Output the (x, y) coordinate of the center of the cell containing the given text.  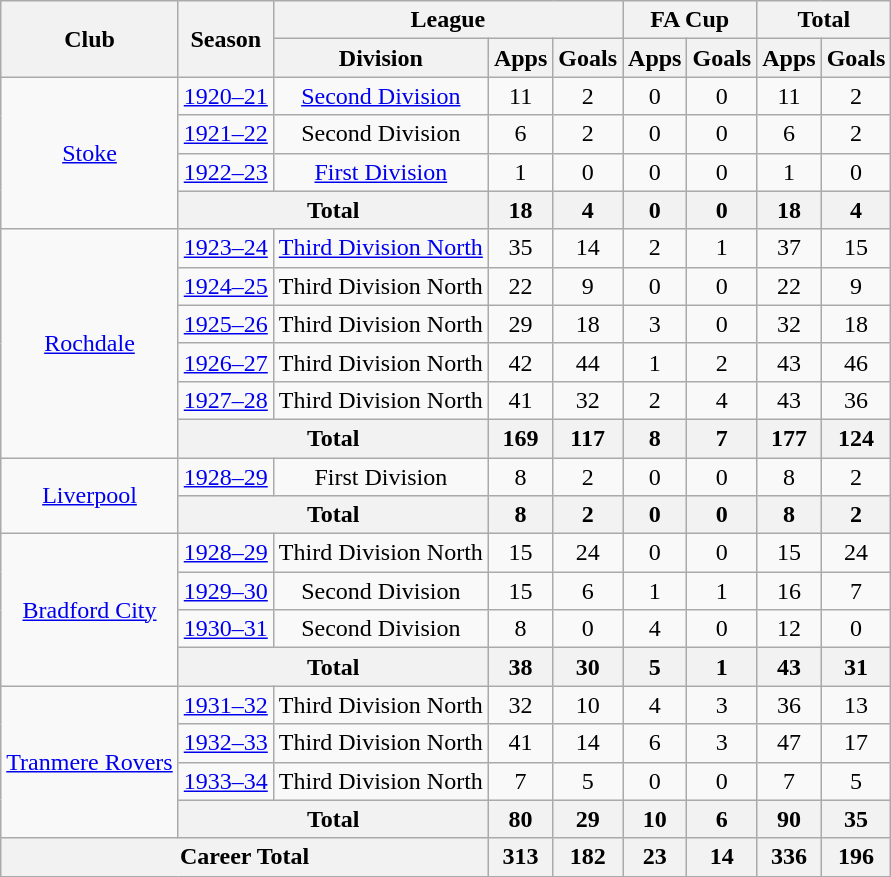
13 (856, 705)
Bradford City (90, 610)
80 (520, 819)
37 (789, 248)
182 (588, 857)
12 (789, 629)
336 (789, 857)
1922–23 (226, 172)
196 (856, 857)
177 (789, 438)
Club (90, 39)
117 (588, 438)
Season (226, 39)
1933–34 (226, 781)
FA Cup (690, 20)
46 (856, 362)
17 (856, 743)
16 (789, 591)
Tranmere Rovers (90, 762)
30 (588, 667)
42 (520, 362)
23 (655, 857)
1926–27 (226, 362)
Career Total (245, 857)
1920–21 (226, 96)
169 (520, 438)
1921–22 (226, 134)
1924–25 (226, 286)
313 (520, 857)
1925–26 (226, 324)
38 (520, 667)
1932–33 (226, 743)
Division (380, 58)
47 (789, 743)
1923–24 (226, 248)
League (448, 20)
124 (856, 438)
90 (789, 819)
1929–30 (226, 591)
1931–32 (226, 705)
44 (588, 362)
Rochdale (90, 343)
1930–31 (226, 629)
31 (856, 667)
1927–28 (226, 400)
Stoke (90, 153)
Liverpool (90, 496)
